Return the (X, Y) coordinate for the center point of the cell that contains the specified text.  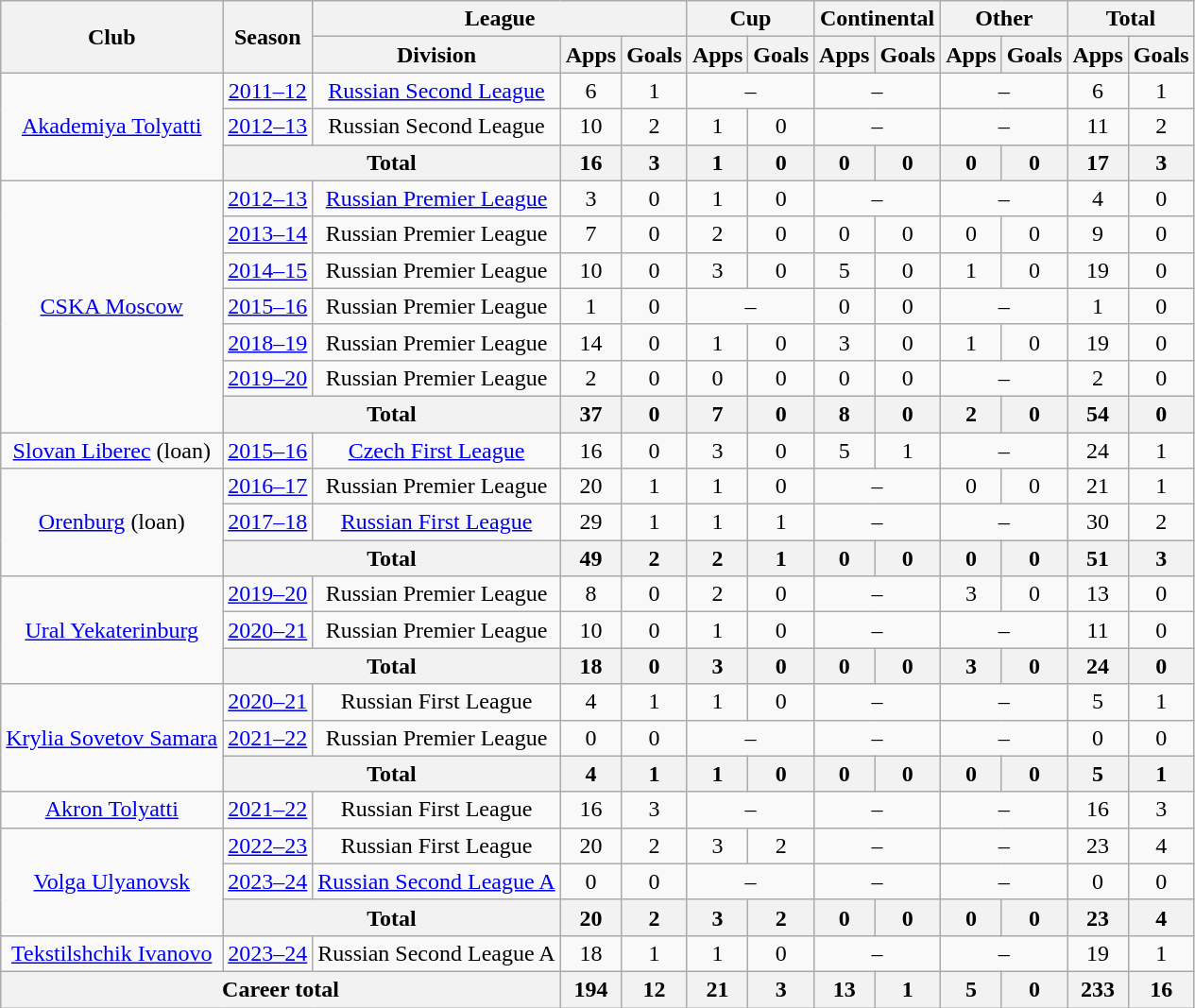
Akron Tolyatti (111, 810)
2022–23 (268, 846)
Club (111, 37)
CSKA Moscow (111, 306)
Other (1004, 19)
Slovan Liberec (loan) (111, 451)
Season (268, 37)
30 (1098, 522)
Krylia Sovetov Samara (111, 738)
12 (655, 989)
233 (1098, 989)
League (501, 19)
2017–18 (268, 522)
Cup (750, 19)
29 (590, 522)
37 (590, 414)
Akademiya Tolyatti (111, 127)
Volga Ulyanovsk (111, 881)
51 (1098, 558)
194 (590, 989)
9 (1098, 234)
Continental (878, 19)
Czech First League (436, 451)
Division (436, 55)
2018–19 (268, 342)
17 (1098, 162)
54 (1098, 414)
14 (590, 342)
Career total (281, 989)
2013–14 (268, 234)
2011–12 (268, 91)
Tekstilshchik Ivanovo (111, 953)
2016–17 (268, 487)
2014–15 (268, 270)
49 (590, 558)
Ural Yekaterinburg (111, 630)
Orenburg (loan) (111, 522)
